Output the (x, y) coordinate of the center of the cell containing the given text.  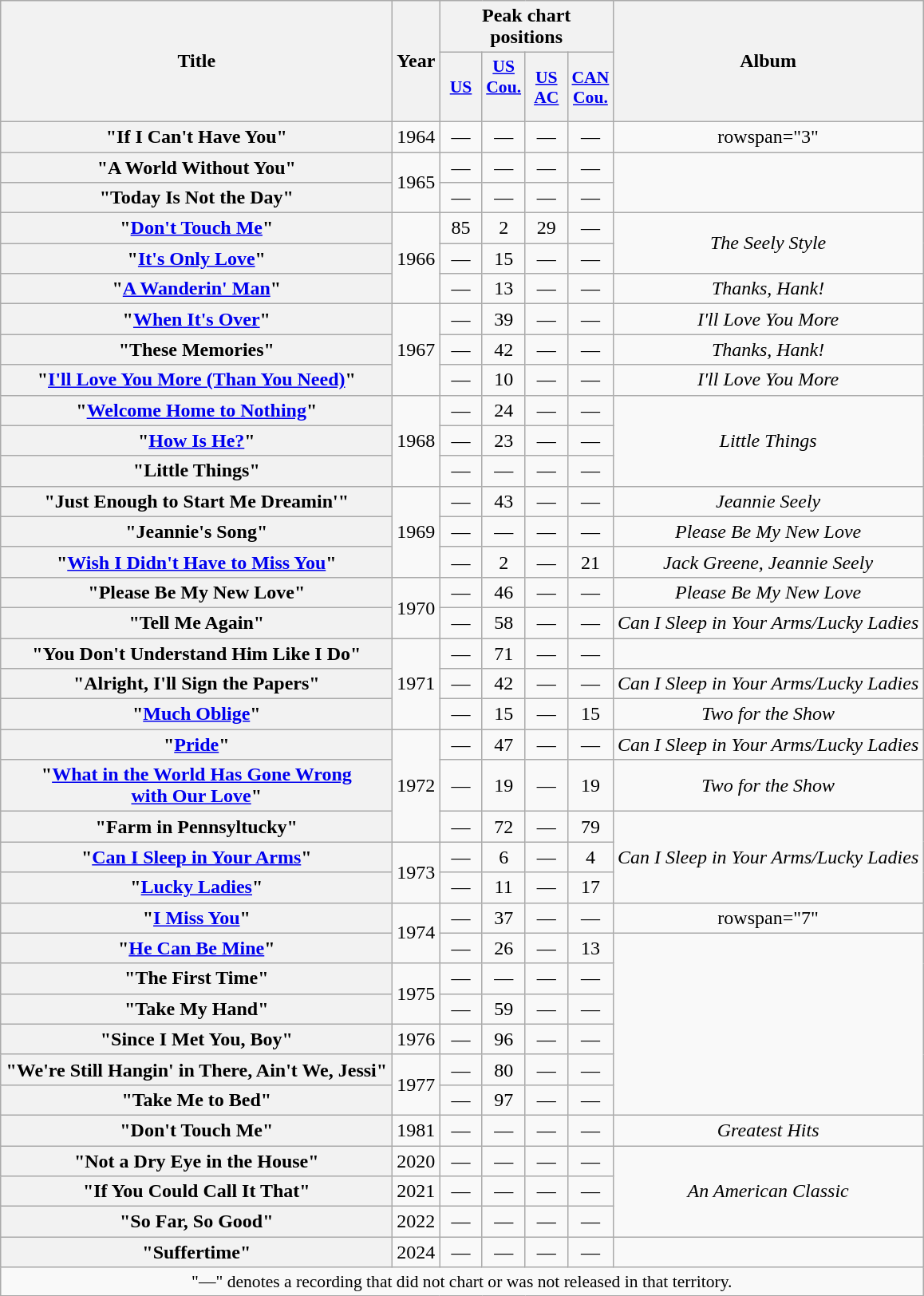
"He Can Be Mine" (196, 948)
1973 (417, 872)
rowspan="3" (768, 136)
1968 (417, 441)
1976 (417, 1039)
2024 (417, 1252)
1965 (417, 182)
"Lucky Ladies" (196, 887)
US (461, 88)
Jeannie Seely (768, 501)
2021 (417, 1191)
"You Don't Understand Him Like I Do" (196, 654)
4 (590, 857)
1970 (417, 607)
1974 (417, 933)
2020 (417, 1161)
"These Memories" (196, 350)
"Take My Hand" (196, 1009)
85 (461, 228)
58 (503, 622)
USAC (546, 88)
USCou. (503, 88)
37 (503, 918)
72 (503, 827)
"A World Without You" (196, 167)
"Pride" (196, 745)
"Today Is Not the Day" (196, 198)
"We're Still Hangin' in There, Ain't We, Jessi" (196, 1069)
1966 (417, 259)
"Since I Met You, Boy" (196, 1039)
"Tell Me Again" (196, 622)
CANCou. (590, 88)
rowspan="7" (768, 918)
2022 (417, 1222)
79 (590, 827)
Jack Greene, Jeannie Seely (768, 562)
Greatest Hits (768, 1130)
"Just Enough to Start Me Dreamin'" (196, 501)
"It's Only Love" (196, 259)
"Wish I Didn't Have to Miss You" (196, 562)
"Suffertime" (196, 1252)
"Farm in Pennsyltucky" (196, 827)
The Seely Style (768, 243)
39 (503, 319)
1972 (417, 785)
"Not a Dry Eye in the House" (196, 1161)
"Welcome Home to Nothing" (196, 410)
An American Classic (768, 1191)
Little Things (768, 441)
"Little Things" (196, 471)
43 (503, 501)
Year (417, 61)
26 (503, 948)
1977 (417, 1085)
"Alright, I'll Sign the Papers" (196, 684)
Album (768, 61)
1971 (417, 684)
"Take Me to Bed" (196, 1100)
"So Far, So Good" (196, 1222)
"Can I Sleep in Your Arms" (196, 857)
"The First Time" (196, 978)
1981 (417, 1130)
6 (503, 857)
47 (503, 745)
21 (590, 562)
1975 (417, 994)
Peak chart positions (527, 27)
96 (503, 1039)
10 (503, 380)
1964 (417, 136)
11 (503, 887)
"—" denotes a recording that did not chart or was not released in that territory. (462, 1282)
"If I Can't Have You" (196, 136)
"A Wanderin' Man" (196, 289)
"When It's Over" (196, 319)
1969 (417, 531)
1967 (417, 350)
17 (590, 887)
46 (503, 592)
"Jeannie's Song" (196, 531)
24 (503, 410)
"Please Be My New Love" (196, 592)
"What in the World Has Gone Wrongwith Our Love" (196, 785)
80 (503, 1069)
"How Is He?" (196, 441)
97 (503, 1100)
"I'll Love You More (Than You Need)" (196, 380)
"I Miss You" (196, 918)
71 (503, 654)
23 (503, 441)
29 (546, 228)
59 (503, 1009)
"Much Oblige" (196, 714)
"If You Could Call It That" (196, 1191)
Title (196, 61)
